Output the (x, y) coordinate of the center of the cell containing the given text.  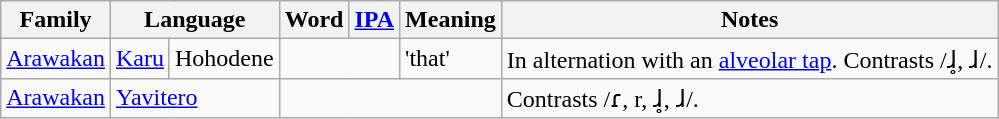
Notes (750, 20)
Meaning (451, 20)
Word (314, 20)
In alternation with an alveolar tap. Contrasts /ɺ̥, ɺ/. (750, 59)
Hohodene (224, 59)
'that' (451, 59)
Language (194, 20)
Family (56, 20)
Contrasts /ɾ, r, ɺ̥, ɺ/. (750, 98)
Yavitero (194, 98)
Karu (140, 59)
IPA (374, 20)
